Return (x, y) of the center of cell containing provided text 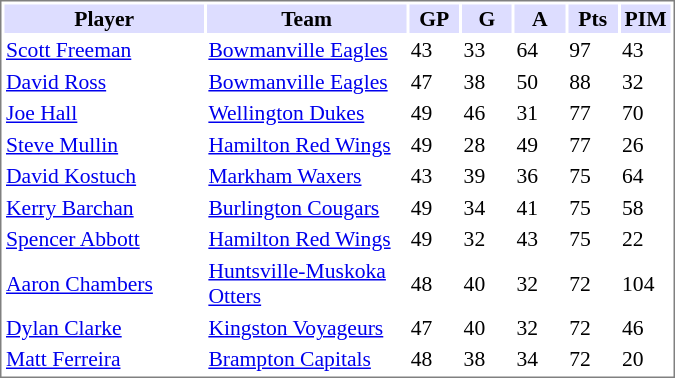
31 (540, 113)
88 (593, 82)
26 (646, 144)
Brampton Capitals (306, 359)
70 (646, 113)
Huntsville-Muskoka Otters (306, 283)
20 (646, 359)
33 (487, 50)
Spencer Abbott (104, 239)
Aaron Chambers (104, 283)
Burlington Cougars (306, 208)
Kerry Barchan (104, 208)
41 (540, 208)
Joe Hall (104, 113)
Team (306, 18)
104 (646, 283)
Dylan Clarke (104, 328)
G (487, 18)
Scott Freeman (104, 50)
28 (487, 144)
Wellington Dukes (306, 113)
50 (540, 82)
58 (646, 208)
Player (104, 18)
A (540, 18)
Pts (593, 18)
David Kostuch (104, 176)
39 (487, 176)
Matt Ferreira (104, 359)
David Ross (104, 82)
PIM (646, 18)
36 (540, 176)
GP (434, 18)
Markham Waxers (306, 176)
22 (646, 239)
Kingston Voyageurs (306, 328)
97 (593, 50)
Steve Mullin (104, 144)
